Output the (X, Y) coordinate of the center of the cell containing the given text.  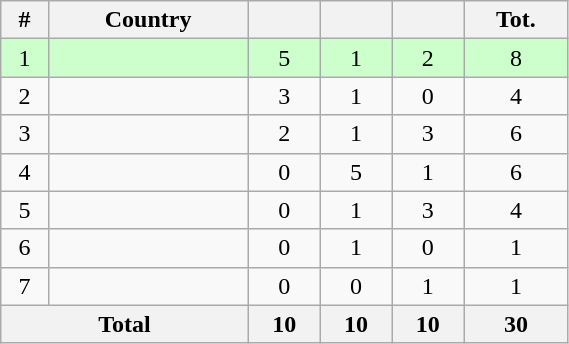
Country (148, 20)
7 (24, 286)
Tot. (516, 20)
# (24, 20)
Total (125, 324)
30 (516, 324)
8 (516, 58)
